Output the [x, y] coordinate of the center of the cell containing the given text.  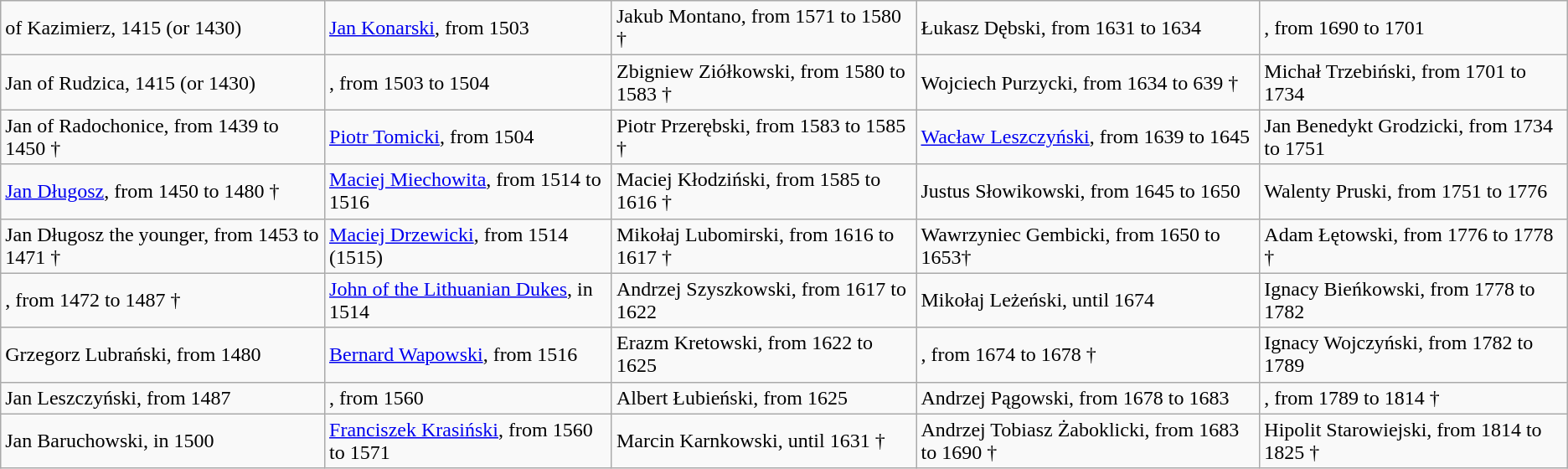
Zbigniew Ziółkowski, from 1580 to 1583 † [764, 82]
, from 1690 to 1701 [1414, 28]
Jan Benedykt Grodzicki, from 1734 to 1751 [1414, 137]
Maciej Miechowita, from 1514 to 1516 [469, 191]
Marcin Karnkowski, until 1631 † [764, 441]
Jan Leszczyński, from 1487 [162, 398]
Jan of Rudzica, 1415 (or 1430) [162, 82]
Jan Długosz the younger, from 1453 to 1471 † [162, 246]
Wacław Leszczyński, from 1639 to 1645 [1088, 137]
Piotr Przerębski, from 1583 to 1585 † [764, 137]
Justus Słowikowski, from 1645 to 1650 [1088, 191]
, from 1674 to 1678 † [1088, 355]
Albert Łubieński, from 1625 [764, 398]
Jan Konarski, from 1503 [469, 28]
, from 1789 to 1814 † [1414, 398]
Jan of Radochonice, from 1439 to 1450 † [162, 137]
Andrzej Pągowski, from 1678 to 1683 [1088, 398]
Grzegorz Lubrański, from 1480 [162, 355]
Maciej Drzewicki, from 1514 (1515) [469, 246]
Erazm Kretowski, from 1622 to 1625 [764, 355]
Jan Długosz, from 1450 to 1480 † [162, 191]
Jakub Montano, from 1571 to 1580 † [764, 28]
Łukasz Dębski, from 1631 to 1634 [1088, 28]
Andrzej Tobiasz Żaboklicki, from 1683 to 1690 † [1088, 441]
Walenty Pruski, from 1751 to 1776 [1414, 191]
Hipolit Starowiejski, from 1814 to 1825 † [1414, 441]
Piotr Tomicki, from 1504 [469, 137]
Franciszek Krasiński, from 1560 to 1571 [469, 441]
, from 1503 to 1504 [469, 82]
, from 1472 to 1487 † [162, 300]
Wawrzyniec Gembicki, from 1650 to 1653† [1088, 246]
Mikołaj Lubomirski, from 1616 to 1617 † [764, 246]
John of the Lithuanian Dukes, in 1514 [469, 300]
Andrzej Szyszkowski, from 1617 to 1622 [764, 300]
Adam Łętowski, from 1776 to 1778 † [1414, 246]
Ignacy Wojczyński, from 1782 to 1789 [1414, 355]
Ignacy Bieńkowski, from 1778 to 1782 [1414, 300]
Maciej Kłodziński, from 1585 to 1616 † [764, 191]
Michał Trzebiński, from 1701 to 1734 [1414, 82]
Jan Baruchowski, in 1500 [162, 441]
Wojciech Purzycki, from 1634 to 639 † [1088, 82]
Mikołaj Leżeński, until 1674 [1088, 300]
Bernard Wapowski, from 1516 [469, 355]
, from 1560 [469, 398]
of Kazimierz, 1415 (or 1430) [162, 28]
